Scan for the cell matching the given text and deliver its [x, y] coordinate at center. 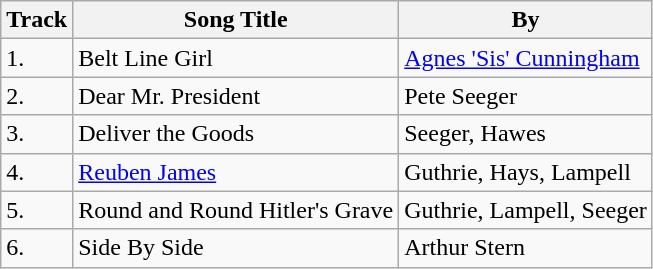
5. [37, 210]
Reuben James [236, 172]
Arthur Stern [526, 248]
Guthrie, Lampell, Seeger [526, 210]
1. [37, 58]
Pete Seeger [526, 96]
Side By Side [236, 248]
Deliver the Goods [236, 134]
2. [37, 96]
Belt Line Girl [236, 58]
Dear Mr. President [236, 96]
Seeger, Hawes [526, 134]
4. [37, 172]
Round and Round Hitler's Grave [236, 210]
Agnes 'Sis' Cunningham [526, 58]
Guthrie, Hays, Lampell [526, 172]
3. [37, 134]
6. [37, 248]
Track [37, 20]
By [526, 20]
Song Title [236, 20]
